Detect which cell encompasses the target text, then output its (x, y) center coordinate. 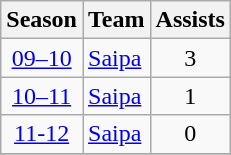
0 (190, 134)
3 (190, 58)
Assists (190, 20)
11-12 (42, 134)
10–11 (42, 96)
09–10 (42, 58)
Team (116, 20)
1 (190, 96)
Season (42, 20)
